Extract the (X, Y) coordinate from the center of the cell holding the provided text.  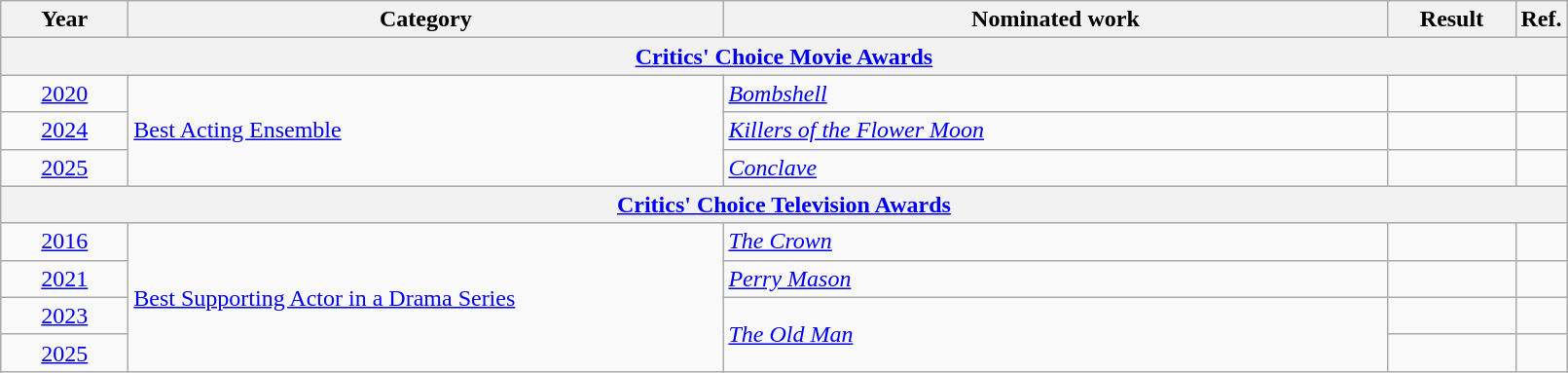
Bombshell (1055, 93)
Killers of the Flower Moon (1055, 131)
2020 (64, 93)
Year (64, 19)
Best Supporting Actor in a Drama Series (426, 297)
2016 (64, 242)
Critics' Choice Television Awards (784, 205)
2024 (64, 131)
Best Acting Ensemble (426, 131)
2023 (64, 316)
The Crown (1055, 242)
The Old Man (1055, 334)
Nominated work (1055, 19)
Critics' Choice Movie Awards (784, 56)
Result (1452, 19)
Category (426, 19)
Conclave (1055, 168)
Ref. (1542, 19)
Perry Mason (1055, 279)
2021 (64, 279)
